For the text-containing cell, return its midpoint in (x, y) coordinate format. 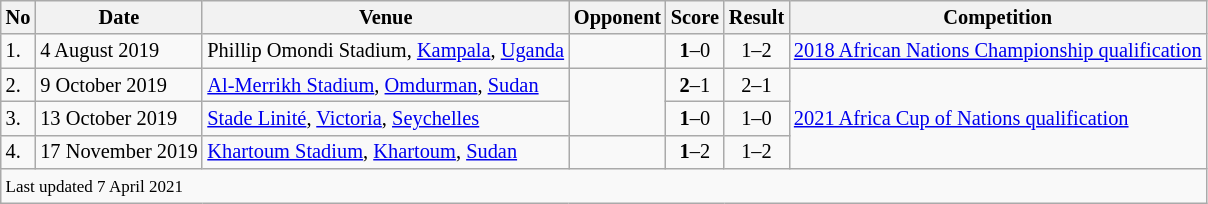
Phillip Omondi Stadium, Kampala, Uganda (385, 51)
2018 African Nations Championship qualification (998, 51)
No (18, 17)
Al-Merrikh Stadium, Omdurman, Sudan (385, 85)
13 October 2019 (118, 118)
Score (695, 17)
Khartoum Stadium, Khartoum, Sudan (385, 152)
17 November 2019 (118, 152)
Opponent (618, 17)
Result (756, 17)
Venue (385, 17)
2. (18, 85)
2021 Africa Cup of Nations qualification (998, 118)
4 August 2019 (118, 51)
9 October 2019 (118, 85)
Stade Linité, Victoria, Seychelles (385, 118)
3. (18, 118)
Competition (998, 17)
Last updated 7 April 2021 (604, 186)
1. (18, 51)
4. (18, 152)
Date (118, 17)
